Locate the cell with the specified text and output its [x, y] center coordinate. 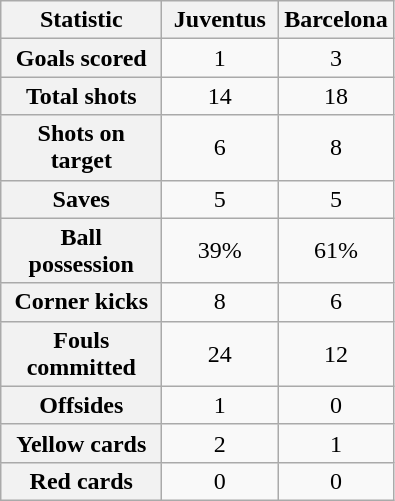
Juventus [220, 20]
Goals scored [82, 58]
Shots on target [82, 148]
Offsides [82, 405]
2 [220, 443]
Yellow cards [82, 443]
Statistic [82, 20]
39% [220, 250]
61% [336, 250]
12 [336, 354]
Corner kicks [82, 302]
Ball possession [82, 250]
Barcelona [336, 20]
Red cards [82, 481]
Total shots [82, 96]
3 [336, 58]
14 [220, 96]
Saves [82, 199]
24 [220, 354]
Fouls committed [82, 354]
18 [336, 96]
